Scan for the cell matching the given text and deliver its (x, y) coordinate at center. 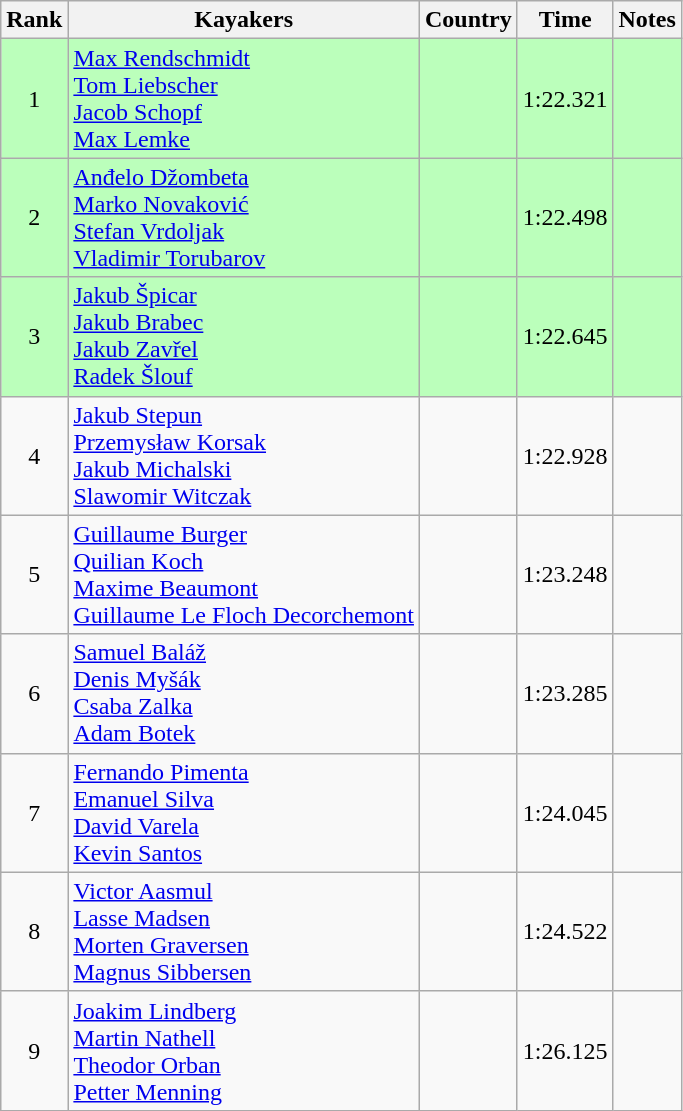
1:22.928 (565, 456)
1 (34, 98)
Kayakers (244, 20)
Samuel BalážDenis MyšákCsaba ZalkaAdam Botek (244, 694)
Anđelo DžombetaMarko NovakovićStefan VrdoljakVladimir Torubarov (244, 218)
1:23.285 (565, 694)
Country (468, 20)
3 (34, 336)
1:22.498 (565, 218)
2 (34, 218)
9 (34, 1050)
1:22.645 (565, 336)
Fernando PimentaEmanuel SilvaDavid VarelaKevin Santos (244, 812)
Rank (34, 20)
1:22.321 (565, 98)
1:24.522 (565, 932)
5 (34, 574)
Jakub StepunPrzemysław KorsakJakub MichalskiSlawomir Witczak (244, 456)
1:24.045 (565, 812)
Jakub ŠpicarJakub BrabecJakub ZavřelRadek Šlouf (244, 336)
1:26.125 (565, 1050)
1:23.248 (565, 574)
8 (34, 932)
Max RendschmidtTom LiebscherJacob SchopfMax Lemke (244, 98)
Notes (647, 20)
7 (34, 812)
Joakim LindbergMartin NathellTheodor OrbanPetter Menning (244, 1050)
6 (34, 694)
4 (34, 456)
Time (565, 20)
Victor AasmulLasse MadsenMorten GraversenMagnus Sibbersen (244, 932)
Guillaume BurgerQuilian KochMaxime BeaumontGuillaume Le Floch Decorchemont (244, 574)
